Return the (x, y) coordinate for the center point of the cell that contains the specified text.  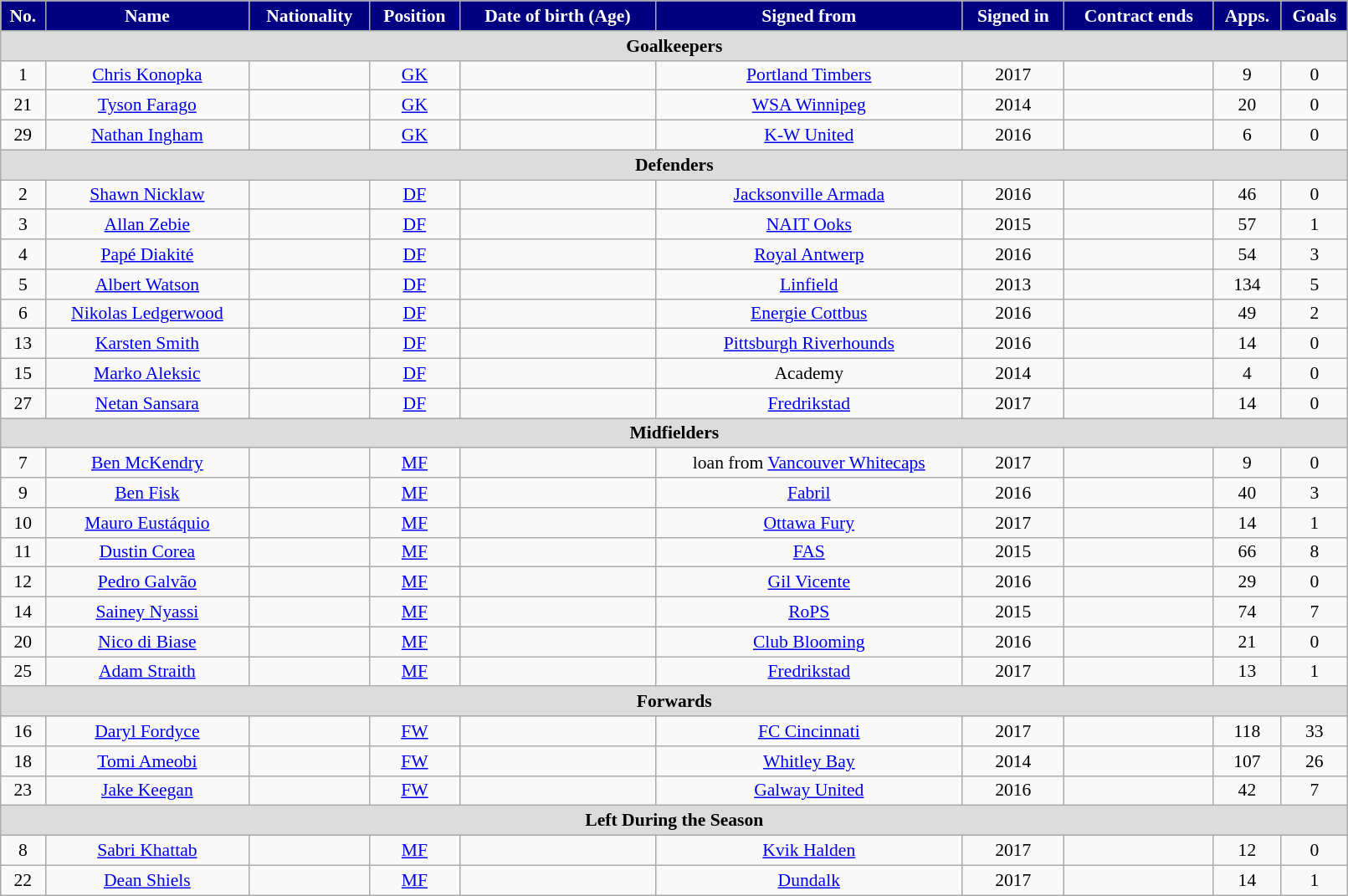
Adam Straith (147, 672)
Pedro Galvão (147, 582)
Defenders (674, 165)
Jake Keegan (147, 791)
26 (1315, 761)
Left During the Season (674, 821)
Ben Fisk (147, 493)
Tomi Ameobi (147, 761)
18 (23, 761)
Sainey Nyassi (147, 612)
40 (1247, 493)
K-W United (809, 136)
Date of birth (Age) (557, 16)
Name (147, 16)
NAIT Ooks (809, 225)
Dean Shiels (147, 880)
Apps. (1247, 16)
33 (1315, 731)
Midfielders (674, 433)
Nationality (310, 16)
Energie Cottbus (809, 314)
Signed in (1013, 16)
Club Blooming (809, 642)
Daryl Fordyce (147, 731)
Goals (1315, 16)
Whitley Bay (809, 761)
42 (1247, 791)
Shawn Nicklaw (147, 195)
Contract ends (1139, 16)
2013 (1013, 284)
57 (1247, 225)
Fabril (809, 493)
54 (1247, 254)
16 (23, 731)
23 (23, 791)
22 (23, 880)
Dustin Corea (147, 552)
Linfield (809, 284)
107 (1247, 761)
118 (1247, 731)
Gil Vicente (809, 582)
Ben McKendry (147, 463)
66 (1247, 552)
Nathan Ingham (147, 136)
Galway United (809, 791)
Mauro Eustáquio (147, 523)
Allan Zebie (147, 225)
46 (1247, 195)
134 (1247, 284)
25 (23, 672)
Karsten Smith (147, 344)
Nikolas Ledgerwood (147, 314)
RoPS (809, 612)
FC Cincinnati (809, 731)
10 (23, 523)
Papé Diakité (147, 254)
Sabri Khattab (147, 851)
Dundalk (809, 880)
11 (23, 552)
Marko Aleksic (147, 374)
Nico di Biase (147, 642)
Tyson Farago (147, 105)
Chris Konopka (147, 75)
Kvik Halden (809, 851)
74 (1247, 612)
Portland Timbers (809, 75)
15 (23, 374)
FAS (809, 552)
Pittsburgh Riverhounds (809, 344)
Ottawa Fury (809, 523)
Position (415, 16)
27 (23, 403)
No. (23, 16)
Royal Antwerp (809, 254)
Albert Watson (147, 284)
Netan Sansara (147, 403)
Academy (809, 374)
Goalkeepers (674, 46)
49 (1247, 314)
Forwards (674, 702)
Signed from (809, 16)
loan from Vancouver Whitecaps (809, 463)
WSA Winnipeg (809, 105)
Jacksonville Armada (809, 195)
